Pinpoint the cell where the given text exists, returning its [X, Y] midpoint coordinate. 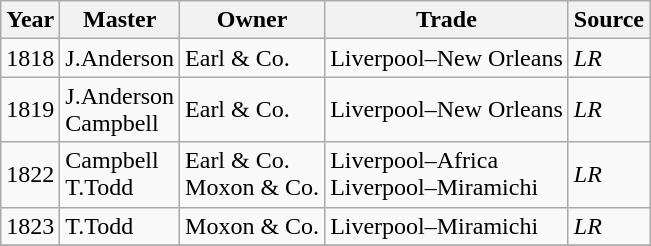
T.Todd [120, 226]
1822 [30, 174]
Owner [252, 20]
Liverpool–Miramichi [447, 226]
CampbellT.Todd [120, 174]
1823 [30, 226]
Master [120, 20]
Moxon & Co. [252, 226]
Trade [447, 20]
J.AndersonCampbell [120, 110]
1818 [30, 58]
1819 [30, 110]
J.Anderson [120, 58]
Liverpool–AfricaLiverpool–Miramichi [447, 174]
Source [608, 20]
Year [30, 20]
Earl & Co.Moxon & Co. [252, 174]
